Return the (x, y) coordinate for the center point of the cell that contains the specified text.  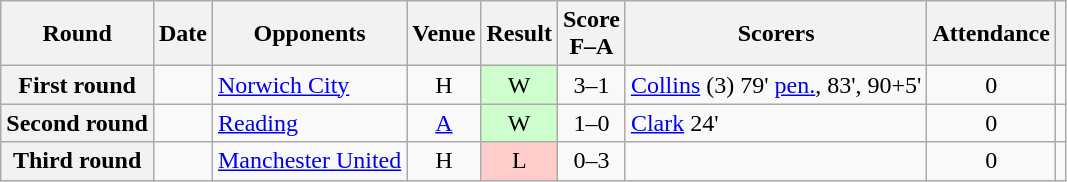
ScoreF–A (591, 34)
Date (182, 34)
First round (78, 85)
Second round (78, 123)
Manchester United (309, 161)
A (444, 123)
1–0 (591, 123)
0–3 (591, 161)
Third round (78, 161)
Clark 24' (776, 123)
Round (78, 34)
Attendance (991, 34)
Norwich City (309, 85)
Collins (3) 79' pen., 83', 90+5' (776, 85)
3–1 (591, 85)
Result (519, 34)
Venue (444, 34)
L (519, 161)
Reading (309, 123)
Opponents (309, 34)
Scorers (776, 34)
